From the cell containing the given text, extract its center point as (X, Y) coordinate. 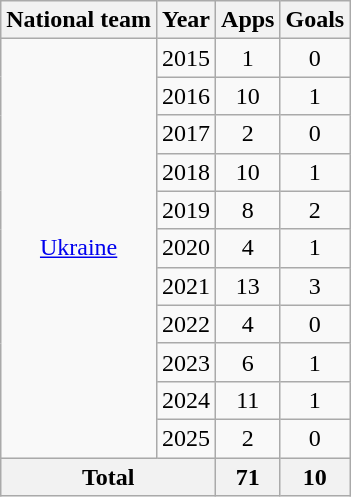
2024 (186, 400)
6 (248, 362)
2025 (186, 438)
2015 (186, 58)
3 (315, 286)
2019 (186, 210)
2018 (186, 172)
11 (248, 400)
8 (248, 210)
Total (108, 477)
2023 (186, 362)
2017 (186, 134)
Apps (248, 20)
71 (248, 477)
13 (248, 286)
2020 (186, 248)
2021 (186, 286)
Goals (315, 20)
2016 (186, 96)
Ukraine (79, 248)
2022 (186, 324)
National team (79, 20)
Year (186, 20)
